Locate the cell with the specified text and output its (x, y) center coordinate. 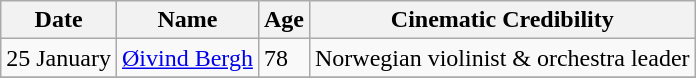
Norwegian violinist & orchestra leader (502, 58)
Date (59, 20)
Age (284, 20)
Øivind Bergh (187, 58)
78 (284, 58)
25 January (59, 58)
Name (187, 20)
Cinematic Credibility (502, 20)
